From the cell containing the given text, extract its center point as (x, y) coordinate. 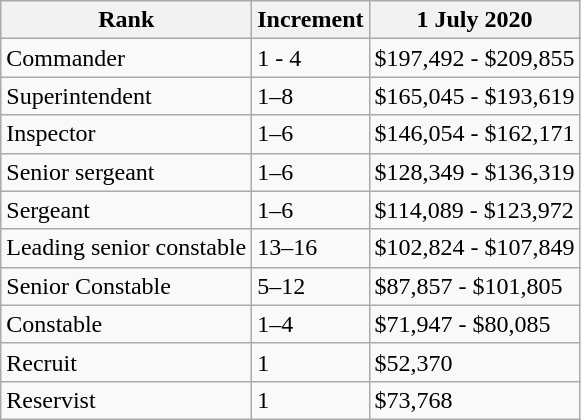
$87,857 - $101,805 (474, 286)
$71,947 - $80,085 (474, 324)
1 July 2020 (474, 20)
Inspector (126, 134)
$114,089 - $123,972 (474, 210)
$102,824 - $107,849 (474, 248)
1–8 (310, 96)
Senior sergeant (126, 172)
$73,768 (474, 400)
Superintendent (126, 96)
5–12 (310, 286)
Reservist (126, 400)
Increment (310, 20)
$52,370 (474, 362)
$146,054 - $162,171 (474, 134)
Commander (126, 58)
Leading senior constable (126, 248)
1–4 (310, 324)
Senior Constable (126, 286)
Recruit (126, 362)
Sergeant (126, 210)
$197,492 - $209,855 (474, 58)
Constable (126, 324)
$165,045 - $193,619 (474, 96)
$128,349 - $136,319 (474, 172)
1 - 4 (310, 58)
Rank (126, 20)
13–16 (310, 248)
